Return the (X, Y) coordinate for the center point of the cell that contains the specified text.  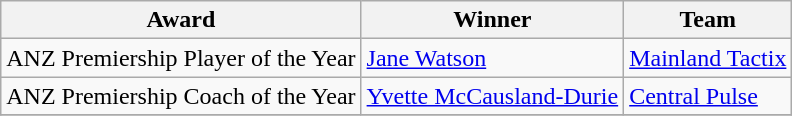
Team (708, 20)
Central Pulse (708, 96)
Award (181, 20)
ANZ Premiership Coach of the Year (181, 96)
Mainland Tactix (708, 58)
ANZ Premiership Player of the Year (181, 58)
Jane Watson (492, 58)
Winner (492, 20)
Yvette McCausland-Durie (492, 96)
